Return the (x, y) coordinate for the center point of the cell that contains the specified text.  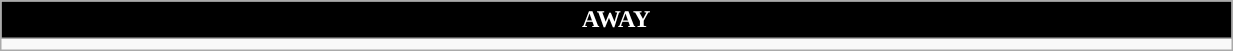
AWAY (616, 20)
